From the cell containing the given text, extract its center point as [x, y] coordinate. 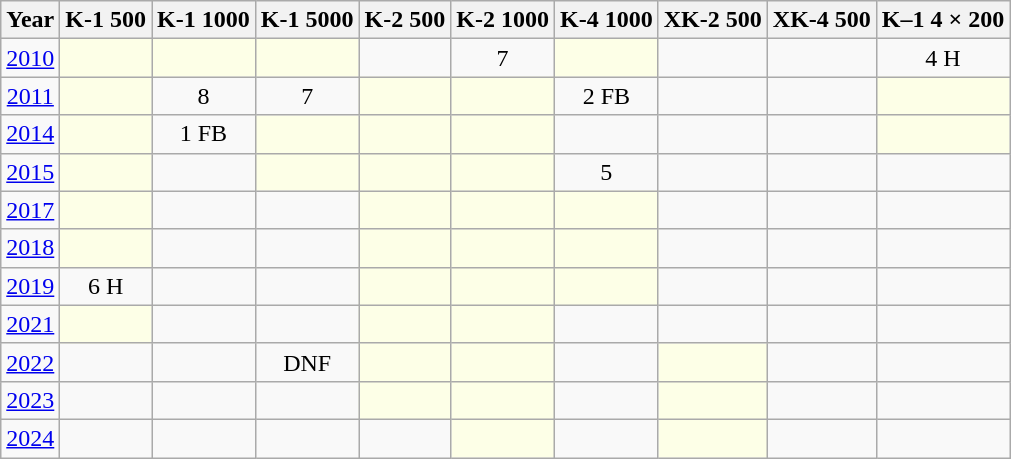
XK-2 500 [712, 20]
4 H [942, 58]
K-2 1000 [503, 20]
6 H [106, 286]
2018 [30, 248]
2023 [30, 400]
2024 [30, 438]
Year [30, 20]
2015 [30, 172]
2 FB [606, 96]
XK-4 500 [822, 20]
2017 [30, 210]
K-1 5000 [307, 20]
1 FB [204, 134]
2011 [30, 96]
K-1 500 [106, 20]
2010 [30, 58]
8 [204, 96]
DNF [307, 362]
2022 [30, 362]
2019 [30, 286]
5 [606, 172]
K-1 1000 [204, 20]
2021 [30, 324]
K–1 4 × 200 [942, 20]
K-2 500 [405, 20]
K-4 1000 [606, 20]
2014 [30, 134]
